Detect which cell encompasses the target text, then output its (X, Y) center coordinate. 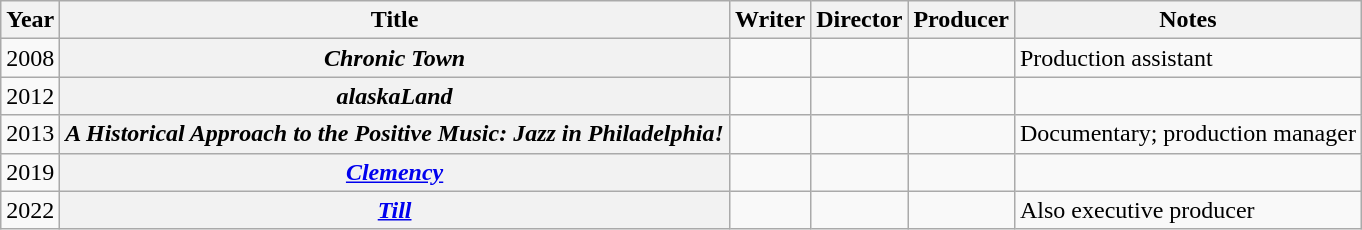
Director (860, 20)
Title (395, 20)
alaskaLand (395, 96)
A Historical Approach to the Positive Music: Jazz in Philadelphia! (395, 134)
2013 (30, 134)
Notes (1188, 20)
2008 (30, 58)
2019 (30, 172)
Also executive producer (1188, 210)
Writer (770, 20)
2022 (30, 210)
Documentary; production manager (1188, 134)
Production assistant (1188, 58)
Chronic Town (395, 58)
Clemency (395, 172)
Year (30, 20)
Till (395, 210)
Producer (962, 20)
2012 (30, 96)
